Detect which cell encompasses the target text, then output its (x, y) center coordinate. 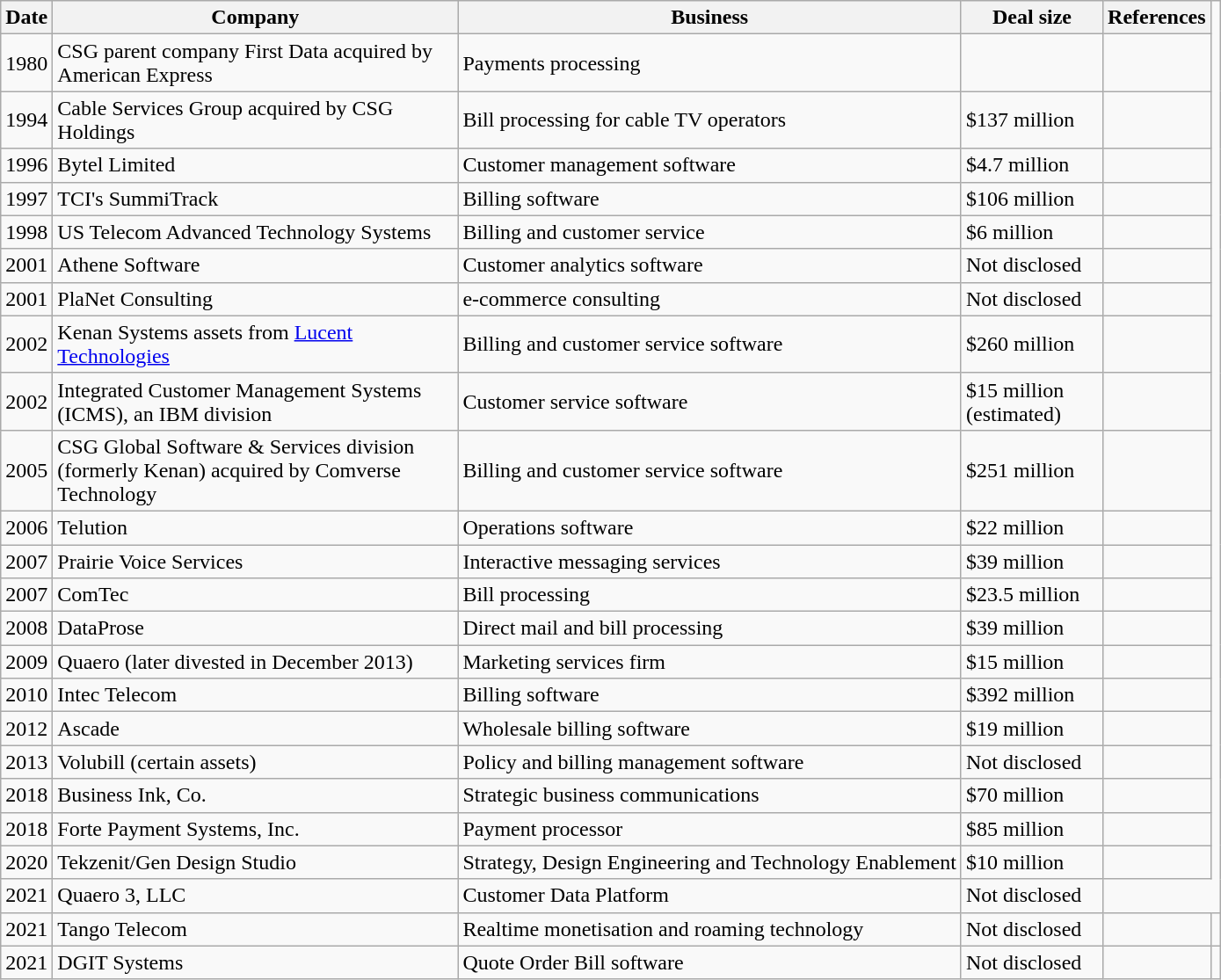
Business (710, 18)
Billing and customer service (710, 232)
$10 million (1032, 862)
$22 million (1032, 527)
$15 million (1032, 662)
Strategy, Design Engineering and Technology Enablement (710, 862)
Quaero 3, LLC (255, 896)
ComTec (255, 595)
1998 (26, 232)
Direct mail and bill processing (710, 628)
Policy and billing management software (710, 762)
e-commerce consulting (710, 299)
DataProse (255, 628)
Payment processor (710, 829)
Integrated Customer Management Systems (ICMS), an IBM division (255, 401)
2009 (26, 662)
2008 (26, 628)
Quote Order Bill software (710, 962)
2010 (26, 695)
Customer management software (710, 165)
Business Ink, Co. (255, 795)
Strategic business communications (710, 795)
Customer Data Platform (710, 896)
Telution (255, 527)
1994 (26, 120)
Realtime monetisation and roaming technology (710, 929)
2012 (26, 729)
$6 million (1032, 232)
Tekzenit/Gen Design Studio (255, 862)
$260 million (1032, 345)
Bill processing for cable TV operators (710, 120)
Tango Telecom (255, 929)
Customer service software (710, 401)
2006 (26, 527)
CSG Global Software & Services division (formerly Kenan) acquired by Comverse Technology (255, 470)
Athene Software (255, 265)
Marketing services firm (710, 662)
$15 million (estimated) (1032, 401)
Customer analytics software (710, 265)
2013 (26, 762)
$19 million (1032, 729)
DGIT Systems (255, 962)
$392 million (1032, 695)
Ascade (255, 729)
$137 million (1032, 120)
$251 million (1032, 470)
Date (26, 18)
2020 (26, 862)
Kenan Systems assets from Lucent Technologies (255, 345)
1997 (26, 199)
1980 (26, 63)
Quaero (later divested in December 2013) (255, 662)
Bill processing (710, 595)
Deal size (1032, 18)
1996 (26, 165)
$85 million (1032, 829)
2005 (26, 470)
Wholesale billing software (710, 729)
References (1157, 18)
$106 million (1032, 199)
Company (255, 18)
Bytel Limited (255, 165)
Volubill (certain assets) (255, 762)
Operations software (710, 527)
Forte Payment Systems, Inc. (255, 829)
Prairie Voice Services (255, 562)
PlaNet Consulting (255, 299)
$70 million (1032, 795)
Intec Telecom (255, 695)
$23.5 million (1032, 595)
CSG parent company First Data acquired by American Express (255, 63)
Payments processing (710, 63)
$4.7 million (1032, 165)
Interactive messaging services (710, 562)
US Telecom Advanced Technology Systems (255, 232)
TCI's SummiTrack (255, 199)
Cable Services Group acquired by CSG Holdings (255, 120)
